For the text-containing cell, return its midpoint in [x, y] coordinate format. 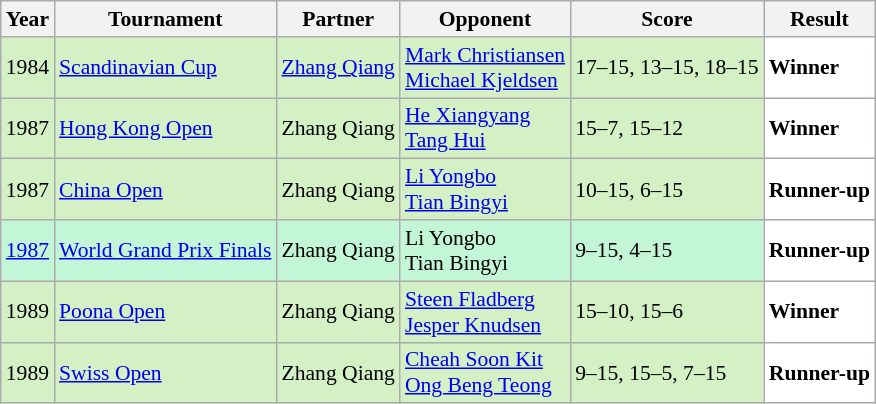
Opponent [485, 19]
Scandinavian Cup [165, 68]
China Open [165, 190]
World Grand Prix Finals [165, 250]
Cheah Soon Kit Ong Beng Teong [485, 372]
Poona Open [165, 312]
15–10, 15–6 [667, 312]
Partner [338, 19]
10–15, 6–15 [667, 190]
Mark Christiansen Michael Kjeldsen [485, 68]
Steen Fladberg Jesper Knudsen [485, 312]
Swiss Open [165, 372]
Hong Kong Open [165, 128]
Year [28, 19]
1984 [28, 68]
9–15, 4–15 [667, 250]
17–15, 13–15, 18–15 [667, 68]
Tournament [165, 19]
9–15, 15–5, 7–15 [667, 372]
He Xiangyang Tang Hui [485, 128]
Result [820, 19]
15–7, 15–12 [667, 128]
Score [667, 19]
